Detect which cell encompasses the target text, then output its [x, y] center coordinate. 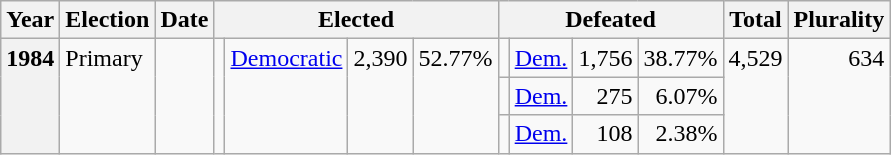
Primary [108, 96]
275 [606, 96]
Total [756, 20]
38.77% [680, 58]
634 [839, 96]
1984 [30, 96]
6.07% [680, 96]
108 [606, 134]
4,529 [756, 96]
Date [184, 20]
Defeated [610, 20]
1,756 [606, 58]
Democratic [286, 96]
2.38% [680, 134]
52.77% [456, 96]
Elected [356, 20]
2,390 [380, 96]
Election [108, 20]
Year [30, 20]
Plurality [839, 20]
